Search for the cell housing the specified text and yield its [X, Y] center coordinate. 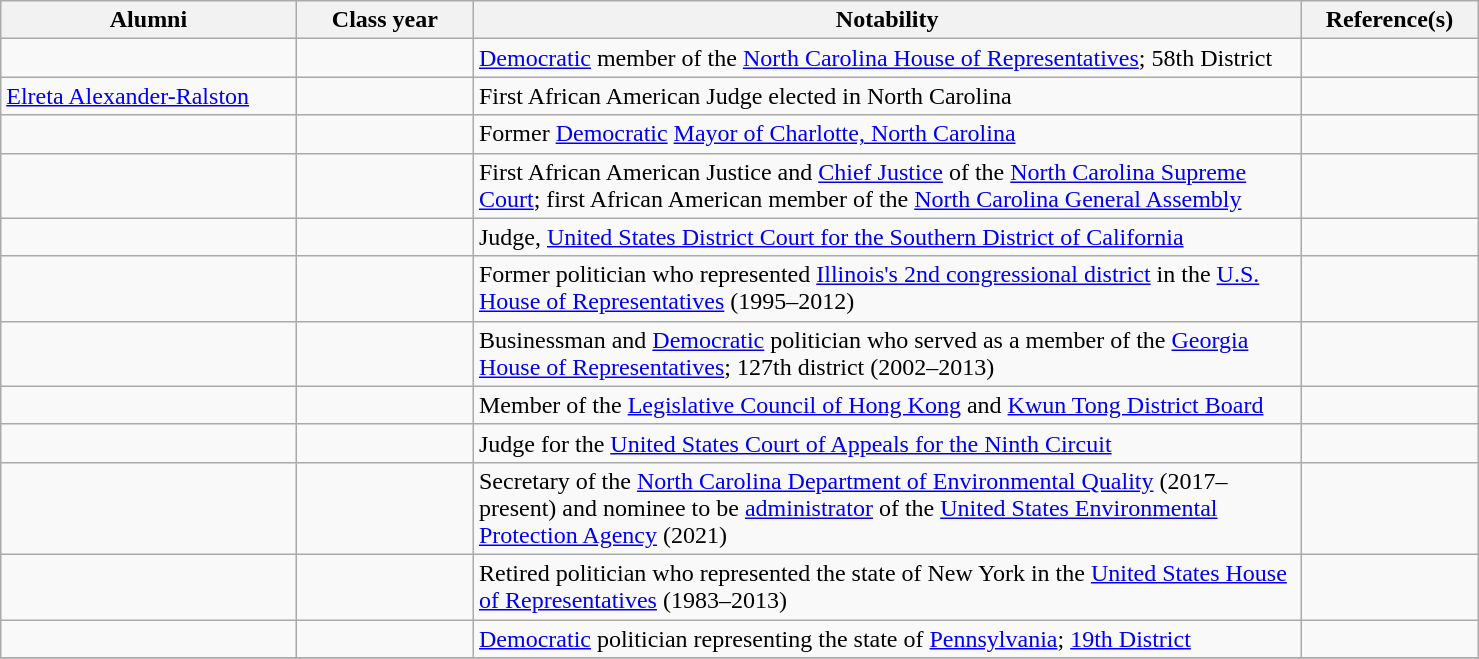
Judge, United States District Court for the Southern District of California [886, 237]
Retired politician who represented the state of New York in the United States House of Representatives (1983–2013) [886, 586]
Judge for the United States Court of Appeals for the Ninth Circuit [886, 443]
Class year [384, 20]
First African American Judge elected in North Carolina [886, 96]
Democratic politician representing the state of Pennsylvania; 19th District [886, 639]
Former politician who represented Illinois's 2nd congressional district in the U.S. House of Representatives (1995–2012) [886, 288]
Elreta Alexander-Ralston [148, 96]
Member of the Legislative Council of Hong Kong and Kwun Tong District Board [886, 405]
Former Democratic Mayor of Charlotte, North Carolina [886, 134]
Reference(s) [1390, 20]
Alumni [148, 20]
Businessman and Democratic politician who served as a member of the Georgia House of Representatives; 127th district (2002–2013) [886, 354]
Democratic member of the North Carolina House of Representatives; 58th District [886, 58]
Notability [886, 20]
